Pinpoint the cell where the given text exists, returning its [x, y] midpoint coordinate. 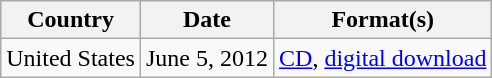
Country [71, 20]
Format(s) [383, 20]
United States [71, 58]
CD, digital download [383, 58]
June 5, 2012 [206, 58]
Date [206, 20]
